Scan for the cell matching the given text and deliver its [X, Y] coordinate at center. 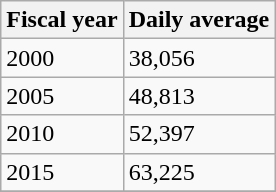
Daily average [199, 20]
38,056 [199, 58]
2005 [62, 96]
48,813 [199, 96]
2015 [62, 172]
52,397 [199, 134]
2000 [62, 58]
63,225 [199, 172]
2010 [62, 134]
Fiscal year [62, 20]
